Capture the cell that displays the provided text and extract its (X, Y) central coordinate. 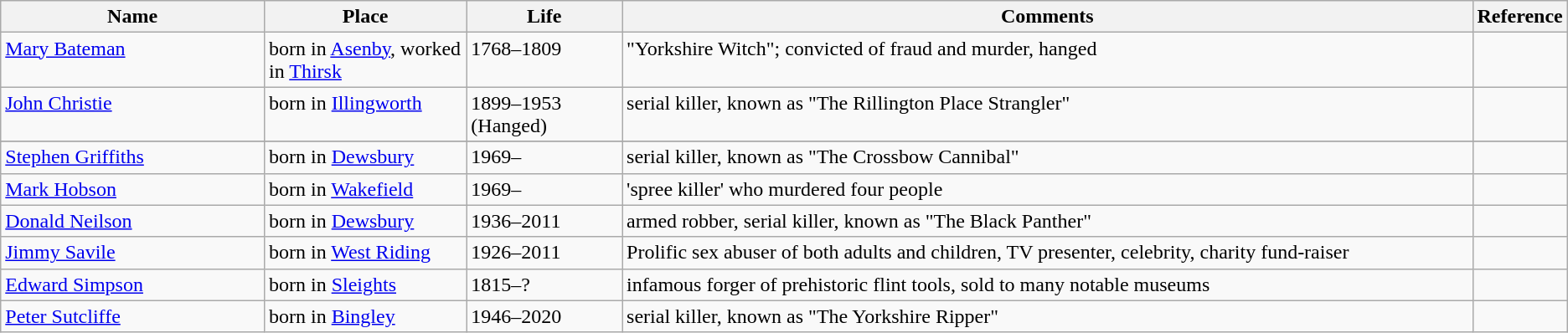
1815–? (544, 284)
Prolific sex abuser of both adults and children, TV presenter, celebrity, charity fund-raiser (1047, 253)
Mark Hobson (132, 189)
Life (544, 17)
"Yorkshire Witch"; convicted of fraud and murder, hanged (1047, 60)
Jimmy Savile (132, 253)
1899–1953 (Hanged) (544, 114)
born in Wakefield (365, 189)
armed robber, serial killer, known as "The Black Panther" (1047, 221)
Comments (1047, 17)
Place (365, 17)
serial killer, known as "The Crossbow Cannibal" (1047, 157)
infamous forger of prehistoric flint tools, sold to many notable museums (1047, 284)
born in Asenby, worked in Thirsk (365, 60)
1946–2020 (544, 316)
Peter Sutcliffe (132, 316)
John Christie (132, 114)
Mary Bateman (132, 60)
Edward Simpson (132, 284)
1926–2011 (544, 253)
born in West Riding (365, 253)
Donald Neilson (132, 221)
born in Illingworth (365, 114)
1936–2011 (544, 221)
'spree killer' who murdered four people (1047, 189)
1768–1809 (544, 60)
born in Sleights (365, 284)
serial killer, known as "The Rillington Place Strangler" (1047, 114)
Stephen Griffiths (132, 157)
Name (132, 17)
born in Bingley (365, 316)
serial killer, known as "The Yorkshire Ripper" (1047, 316)
Reference (1519, 17)
